From the cell containing the given text, extract its center point as (x, y) coordinate. 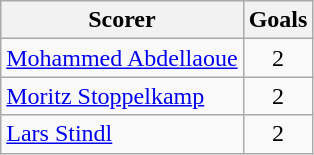
Moritz Stoppelkamp (122, 96)
Goals (278, 20)
Mohammed Abdellaoue (122, 58)
Scorer (122, 20)
Lars Stindl (122, 134)
